Determine the (x, y) coordinate at the center of the cell enclosing the given text.  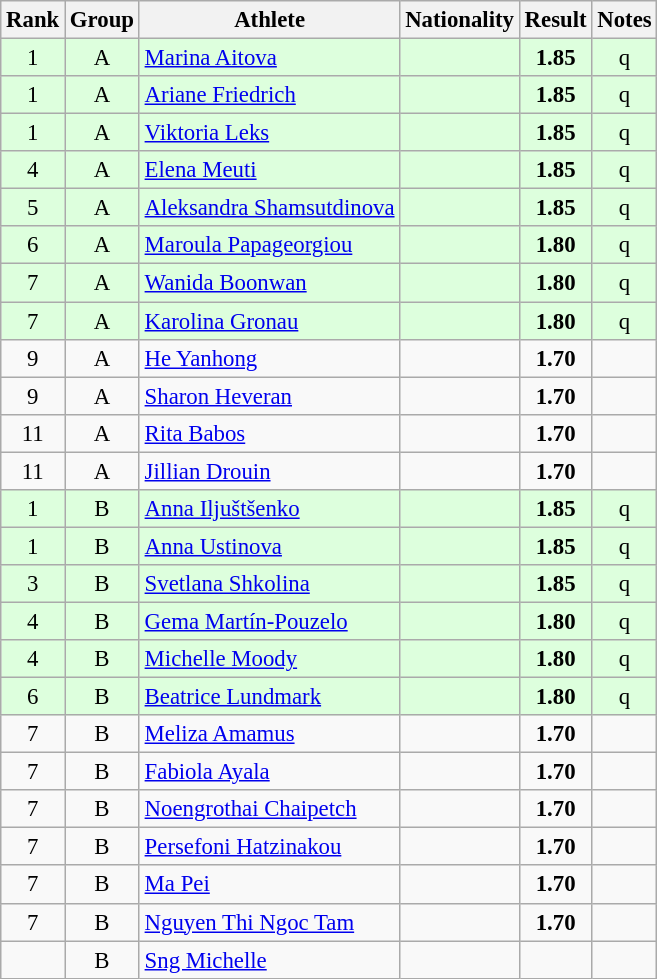
Rita Babos (270, 433)
Michelle Moody (270, 659)
Sharon Heveran (270, 396)
3 (33, 584)
Athlete (270, 20)
He Yanhong (270, 358)
Svetlana Shkolina (270, 584)
Elena Meuti (270, 170)
5 (33, 208)
Rank (33, 20)
Ariane Friedrich (270, 95)
Group (102, 20)
Marina Aitova (270, 58)
Beatrice Lundmark (270, 697)
Karolina Gronau (270, 321)
Noengrothai Chaipetch (270, 809)
Result (556, 20)
Aleksandra Shamsutdinova (270, 208)
Jillian Drouin (270, 471)
Meliza Amamus (270, 734)
Nationality (460, 20)
Wanida Boonwan (270, 283)
Gema Martín-Pouzelo (270, 621)
Ma Pei (270, 885)
Anna Ustinova (270, 546)
Nguyen Thi Ngoc Tam (270, 922)
Notes (624, 20)
Anna Iljuštšenko (270, 509)
Maroula Papageorgiou (270, 245)
Sng Michelle (270, 960)
Fabiola Ayala (270, 772)
Persefoni Hatzinakou (270, 847)
Viktoria Leks (270, 133)
